Return the (x, y) coordinate for the center point of the cell that contains the specified text.  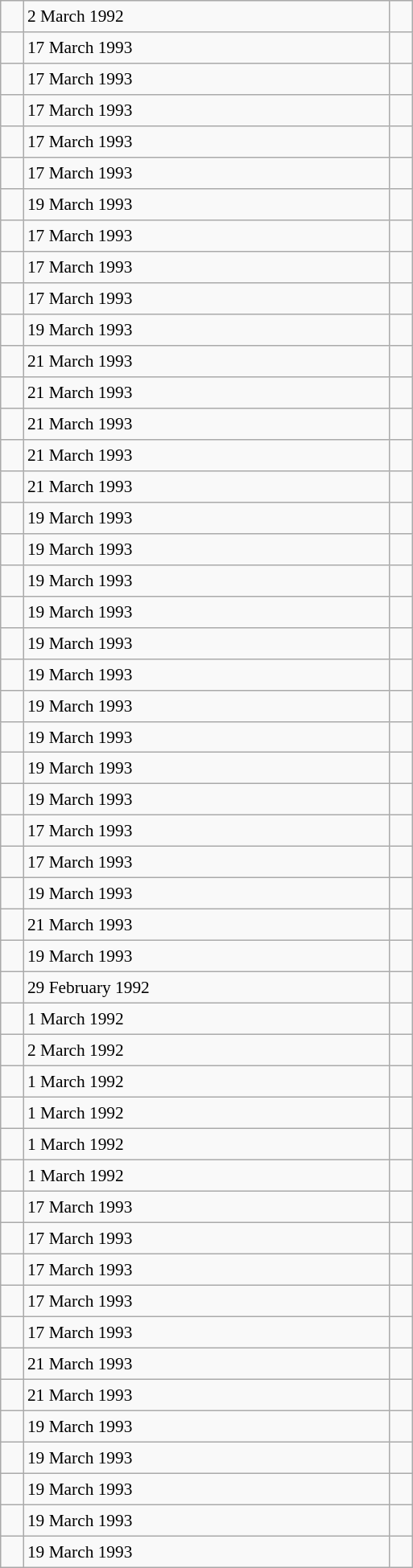
29 February 1992 (206, 987)
